Search for the cell housing the specified text and yield its [X, Y] center coordinate. 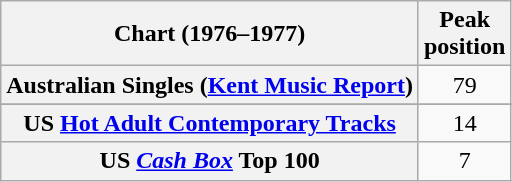
14 [464, 123]
Australian Singles (Kent Music Report) [210, 85]
79 [464, 85]
Chart (1976–1977) [210, 34]
US Hot Adult Contemporary Tracks [210, 123]
7 [464, 161]
US Cash Box Top 100 [210, 161]
Peakposition [464, 34]
